Return (x, y) of the center of cell containing provided text 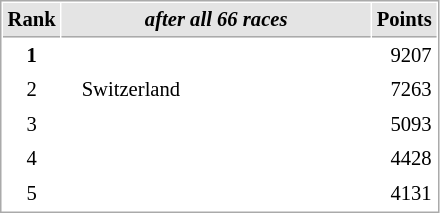
5 (32, 194)
2 (32, 90)
Switzerland (216, 90)
4428 (404, 158)
Rank (32, 20)
7263 (404, 90)
4131 (404, 194)
1 (32, 56)
9207 (404, 56)
5093 (404, 124)
4 (32, 158)
Points (404, 20)
3 (32, 124)
after all 66 races (216, 20)
